Pinpoint the cell where the given text exists, returning its (X, Y) midpoint coordinate. 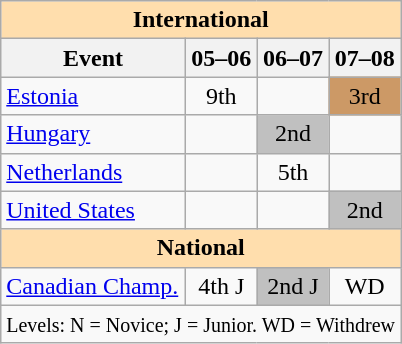
Estonia (94, 96)
4th J (221, 286)
National (201, 248)
2nd J (293, 286)
Event (94, 58)
Canadian Champ. (94, 286)
WD (365, 286)
05–06 (221, 58)
United States (94, 210)
Hungary (94, 134)
Levels: N = Novice; J = Junior. WD = Withdrew (201, 324)
International (201, 20)
9th (221, 96)
Netherlands (94, 172)
5th (293, 172)
3rd (365, 96)
06–07 (293, 58)
07–08 (365, 58)
